Locate the cell with the specified text and output its [x, y] center coordinate. 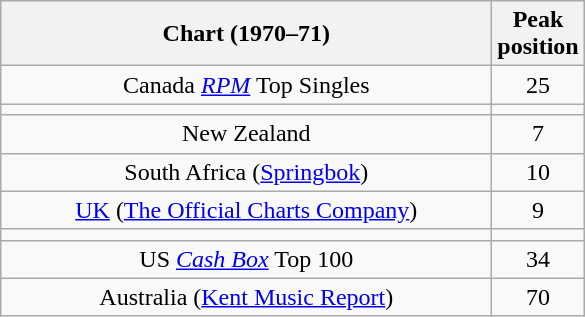
25 [538, 85]
34 [538, 259]
10 [538, 172]
Canada RPM Top Singles [246, 85]
Australia (Kent Music Report) [246, 297]
7 [538, 134]
9 [538, 210]
South Africa (Springbok) [246, 172]
70 [538, 297]
Peakposition [538, 34]
US Cash Box Top 100 [246, 259]
New Zealand [246, 134]
Chart (1970–71) [246, 34]
UK (The Official Charts Company) [246, 210]
